For the text-containing cell, return its midpoint in (X, Y) coordinate format. 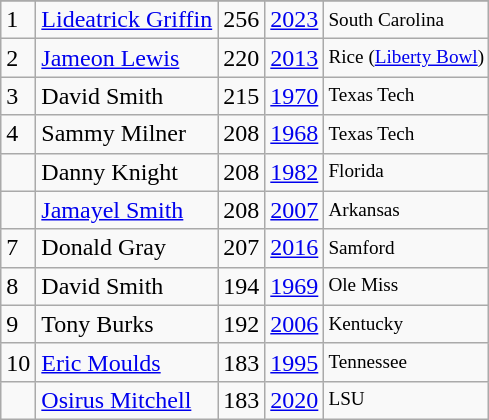
2 (18, 58)
2020 (294, 400)
10 (18, 362)
LSU (406, 400)
Rice (Liberty Bowl) (406, 58)
Kentucky (406, 324)
Lideatrick Griffin (127, 20)
Osirus Mitchell (127, 400)
Florida (406, 172)
Jameon Lewis (127, 58)
192 (242, 324)
Jamayel Smith (127, 210)
Tony Burks (127, 324)
Samford (406, 248)
220 (242, 58)
7 (18, 248)
2007 (294, 210)
2013 (294, 58)
1 (18, 20)
South Carolina (406, 20)
8 (18, 286)
194 (242, 286)
Ole Miss (406, 286)
1969 (294, 286)
Danny Knight (127, 172)
Donald Gray (127, 248)
207 (242, 248)
Arkansas (406, 210)
3 (18, 96)
2006 (294, 324)
4 (18, 134)
9 (18, 324)
Eric Moulds (127, 362)
2023 (294, 20)
2016 (294, 248)
Sammy Milner (127, 134)
1982 (294, 172)
1995 (294, 362)
256 (242, 20)
1968 (294, 134)
1970 (294, 96)
Tennessee (406, 362)
215 (242, 96)
